Detect which cell encompasses the target text, then output its [x, y] center coordinate. 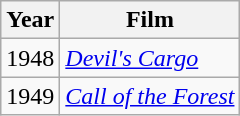
Film [150, 20]
1949 [30, 96]
Devil's Cargo [150, 58]
Call of the Forest [150, 96]
1948 [30, 58]
Year [30, 20]
